From the cell containing the given text, extract its center point as [X, Y] coordinate. 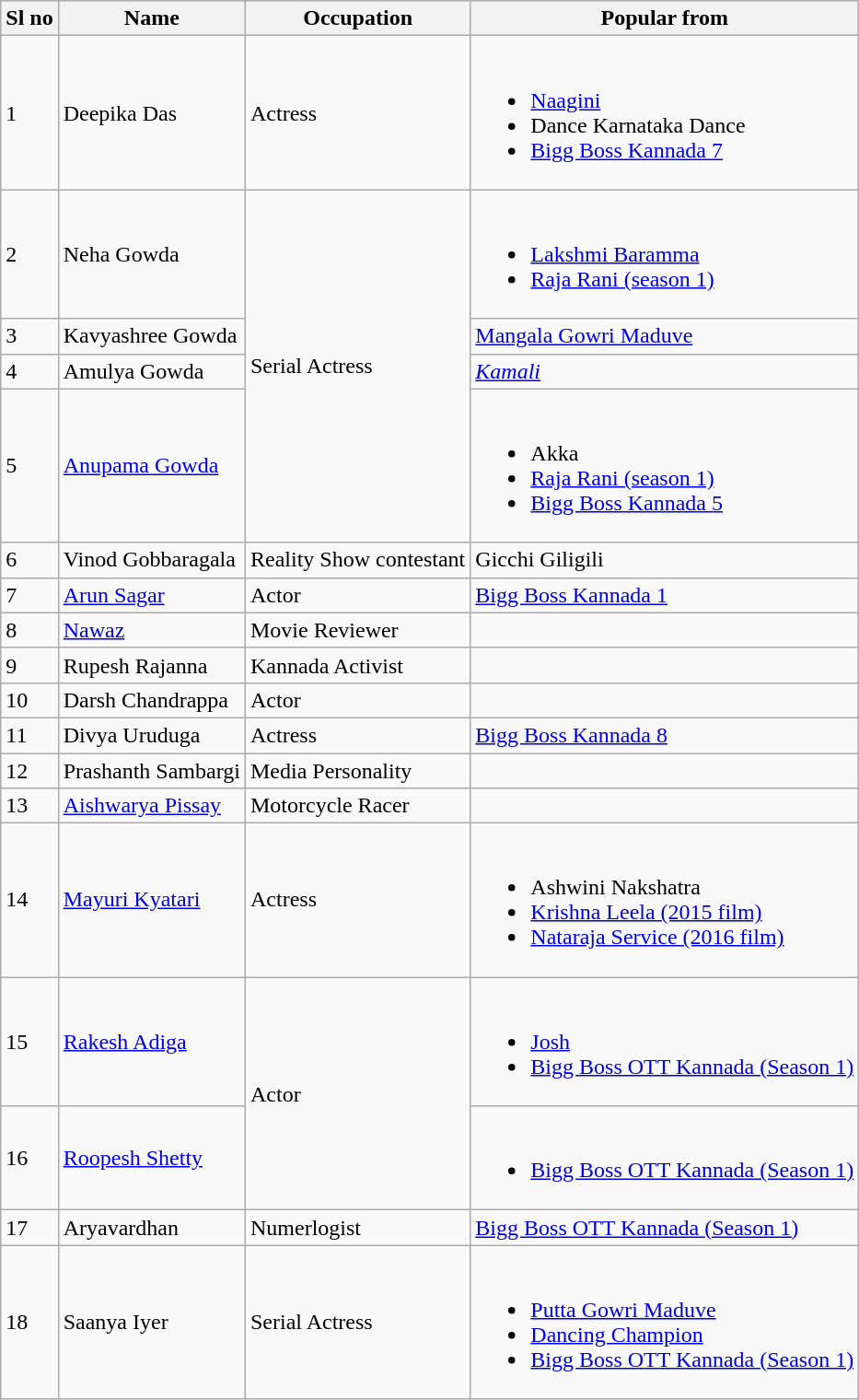
AkkaRaja Rani (season 1)Bigg Boss Kannada 5 [665, 466]
Bigg Boss Kannada 8 [665, 735]
10 [29, 700]
Nawaz [151, 630]
Gicchi Giligili [665, 560]
Lakshmi BarammaRaja Rani (season 1) [665, 254]
Prashanth Sambargi [151, 771]
Popular from [665, 18]
Kannada Activist [357, 665]
Amulya Gowda [151, 371]
Bigg Boss Kannada 1 [665, 595]
Sl no [29, 18]
7 [29, 595]
Numerlogist [357, 1228]
Occupation [357, 18]
15 [29, 1042]
Anupama Gowda [151, 466]
JoshBigg Boss OTT Kannada (Season 1) [665, 1042]
Ashwini NakshatraKrishna Leela (2015 film)Nataraja Service (2016 film) [665, 901]
Kamali [665, 371]
Neha Gowda [151, 254]
NaaginiDance Karnataka DanceBigg Boss Kannada 7 [665, 112]
5 [29, 466]
6 [29, 560]
4 [29, 371]
8 [29, 630]
Aishwarya Pissay [151, 806]
Mangala Gowri Maduve [665, 336]
14 [29, 901]
Media Personality [357, 771]
Motorcycle Racer [357, 806]
Saanya Iyer [151, 1323]
Deepika Das [151, 112]
Divya Uruduga [151, 735]
Movie Reviewer [357, 630]
11 [29, 735]
Arun Sagar [151, 595]
3 [29, 336]
18 [29, 1323]
9 [29, 665]
Aryavardhan [151, 1228]
Roopesh Shetty [151, 1159]
Putta Gowri MaduveDancing ChampionBigg Boss OTT Kannada (Season 1) [665, 1323]
13 [29, 806]
16 [29, 1159]
12 [29, 771]
Rakesh Adiga [151, 1042]
Name [151, 18]
2 [29, 254]
1 [29, 112]
Mayuri Kyatari [151, 901]
Vinod Gobbaragala [151, 560]
Reality Show contestant [357, 560]
Darsh Chandrappa [151, 700]
17 [29, 1228]
Rupesh Rajanna [151, 665]
Kavyashree Gowda [151, 336]
